Find where the given text appears and provide that cell's center as [x, y] coordinate. 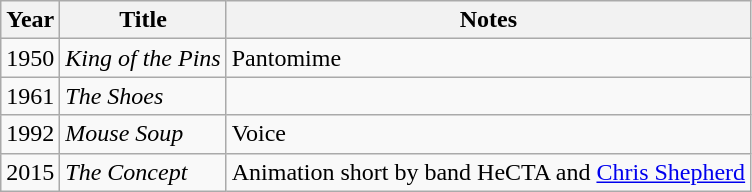
2015 [30, 172]
Year [30, 20]
Pantomime [488, 58]
1961 [30, 96]
Mouse Soup [143, 134]
The Shoes [143, 96]
The Concept [143, 172]
Voice [488, 134]
Animation short by band HeCTA and Chris Shepherd [488, 172]
King of the Pins [143, 58]
Notes [488, 20]
1992 [30, 134]
1950 [30, 58]
Title [143, 20]
